Search for the cell housing the specified text and yield its (x, y) center coordinate. 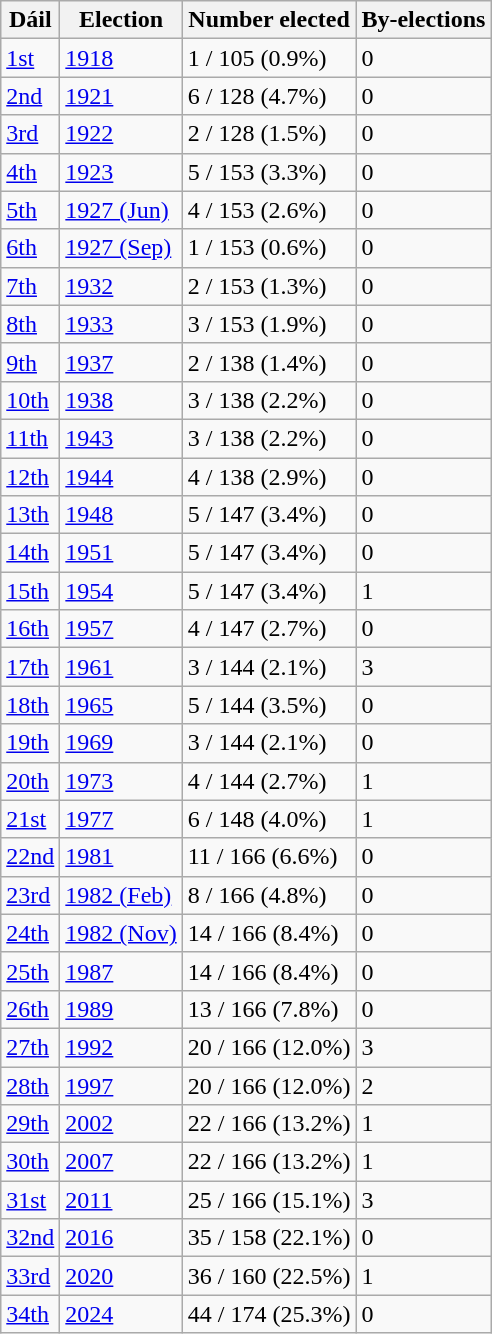
9th (30, 362)
2011 (121, 1200)
2 / 128 (1.5%) (269, 134)
24th (30, 933)
1989 (121, 1009)
15th (30, 591)
1937 (121, 362)
2nd (30, 96)
21st (30, 819)
44 / 174 (25.3%) (269, 1314)
11 / 166 (6.6%) (269, 857)
10th (30, 400)
1987 (121, 971)
33rd (30, 1276)
12th (30, 477)
1997 (121, 1085)
4 / 144 (2.7%) (269, 781)
1921 (121, 96)
1932 (121, 286)
19th (30, 743)
1923 (121, 172)
2016 (121, 1238)
6 / 148 (4.0%) (269, 819)
11th (30, 438)
1933 (121, 324)
2007 (121, 1162)
2 / 138 (1.4%) (269, 362)
23rd (30, 895)
Number elected (269, 20)
16th (30, 629)
2 (424, 1085)
1961 (121, 667)
31st (30, 1200)
1st (30, 58)
3 / 153 (1.9%) (269, 324)
1922 (121, 134)
1 / 153 (0.6%) (269, 248)
5 / 144 (3.5%) (269, 705)
1948 (121, 515)
13 / 166 (7.8%) (269, 1009)
1982 (Feb) (121, 895)
1951 (121, 553)
4th (30, 172)
28th (30, 1085)
1918 (121, 58)
1927 (Jun) (121, 210)
1943 (121, 438)
5 / 153 (3.3%) (269, 172)
36 / 160 (22.5%) (269, 1276)
34th (30, 1314)
26th (30, 1009)
1965 (121, 705)
4 / 147 (2.7%) (269, 629)
6th (30, 248)
5th (30, 210)
27th (30, 1047)
20th (30, 781)
1954 (121, 591)
3rd (30, 134)
25 / 166 (15.1%) (269, 1200)
Election (121, 20)
25th (30, 971)
22nd (30, 857)
1982 (Nov) (121, 933)
1 / 105 (0.9%) (269, 58)
2 / 153 (1.3%) (269, 286)
1957 (121, 629)
1944 (121, 477)
8th (30, 324)
1927 (Sep) (121, 248)
1992 (121, 1047)
2024 (121, 1314)
1977 (121, 819)
18th (30, 705)
2002 (121, 1124)
32nd (30, 1238)
1973 (121, 781)
8 / 166 (4.8%) (269, 895)
14th (30, 553)
35 / 158 (22.1%) (269, 1238)
1938 (121, 400)
2020 (121, 1276)
17th (30, 667)
13th (30, 515)
30th (30, 1162)
6 / 128 (4.7%) (269, 96)
By-elections (424, 20)
Dáil (30, 20)
4 / 138 (2.9%) (269, 477)
4 / 153 (2.6%) (269, 210)
29th (30, 1124)
1981 (121, 857)
1969 (121, 743)
7th (30, 286)
